Capture the cell that displays the provided text and extract its [x, y] central coordinate. 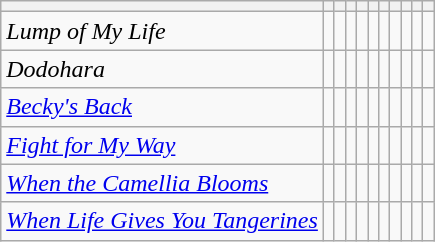
Fight for My Way [162, 145]
When Life Gives You Tangerines [162, 221]
When the Camellia Blooms [162, 183]
Dodohara [162, 69]
Lump of My Life [162, 31]
Becky's Back [162, 107]
